Determine the (X, Y) coordinate at the center of the cell enclosing the given text.  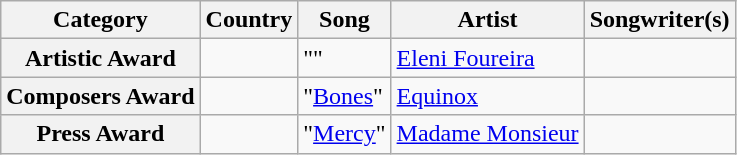
Press Award (100, 134)
"Bones" (344, 96)
Category (100, 20)
Equinox (488, 96)
"Mercy" (344, 134)
Artist (488, 20)
Artistic Award (100, 58)
Eleni Foureira (488, 58)
Country (249, 20)
Songwriter(s) (660, 20)
"" (344, 58)
Song (344, 20)
Madame Monsieur (488, 134)
Composers Award (100, 96)
